Scan for the cell matching the given text and deliver its (X, Y) coordinate at center. 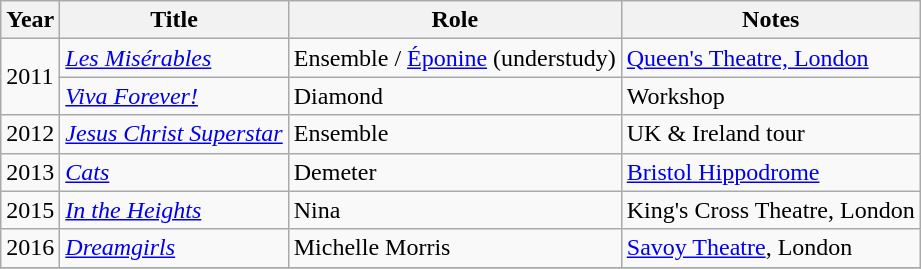
Savoy Theatre, London (770, 248)
Les Misérables (174, 58)
King's Cross Theatre, London (770, 210)
Title (174, 20)
Ensemble (454, 134)
Workshop (770, 96)
2011 (30, 77)
In the Heights (174, 210)
2016 (30, 248)
Diamond (454, 96)
Dreamgirls (174, 248)
Year (30, 20)
2012 (30, 134)
UK & Ireland tour (770, 134)
Ensemble / Éponine (understudy) (454, 58)
Jesus Christ Superstar (174, 134)
Viva Forever! (174, 96)
2013 (30, 172)
Cats (174, 172)
Michelle Morris (454, 248)
2015 (30, 210)
Notes (770, 20)
Queen's Theatre, London (770, 58)
Demeter (454, 172)
Bristol Hippodrome (770, 172)
Nina (454, 210)
Role (454, 20)
